Identify which cell holds the provided text, then report its [x, y] central coordinate. 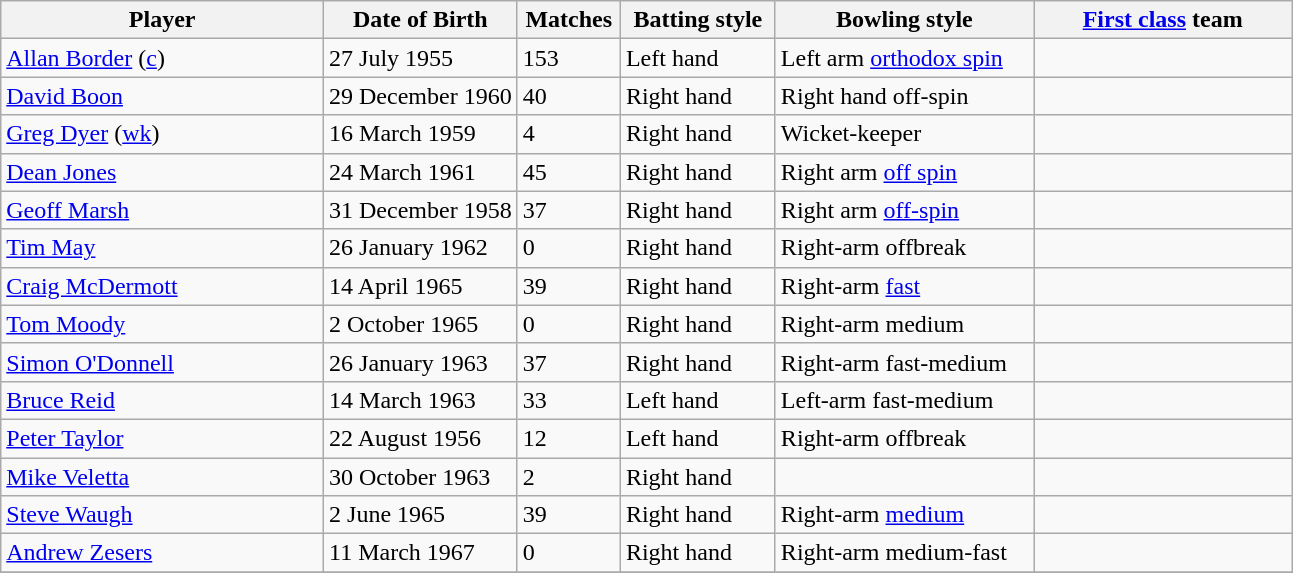
Left arm orthodox spin [904, 58]
Left-arm fast-medium [904, 400]
Tom Moody [162, 324]
Steve Waugh [162, 515]
Bruce Reid [162, 400]
33 [568, 400]
14 March 1963 [421, 400]
11 March 1967 [421, 553]
Right arm off-spin [904, 210]
Right hand off-spin [904, 96]
24 March 1961 [421, 172]
Right-arm fast [904, 286]
Geoff Marsh [162, 210]
Allan Border (c) [162, 58]
First class team [1163, 20]
22 August 1956 [421, 438]
David Boon [162, 96]
2 [568, 477]
Tim May [162, 248]
Peter Taylor [162, 438]
Date of Birth [421, 20]
Batting style [698, 20]
2 June 1965 [421, 515]
Right-arm medium-fast [904, 553]
Matches [568, 20]
Mike Veletta [162, 477]
Simon O'Donnell [162, 362]
30 October 1963 [421, 477]
Player [162, 20]
153 [568, 58]
Craig McDermott [162, 286]
Andrew Zesers [162, 553]
Dean Jones [162, 172]
14 April 1965 [421, 286]
Wicket-keeper [904, 134]
16 March 1959 [421, 134]
31 December 1958 [421, 210]
4 [568, 134]
27 July 1955 [421, 58]
29 December 1960 [421, 96]
Greg Dyer (wk) [162, 134]
45 [568, 172]
26 January 1963 [421, 362]
Right arm off spin [904, 172]
26 January 1962 [421, 248]
40 [568, 96]
Right-arm fast-medium [904, 362]
2 October 1965 [421, 324]
12 [568, 438]
Bowling style [904, 20]
